Pinpoint the cell where the given text exists, returning its (X, Y) midpoint coordinate. 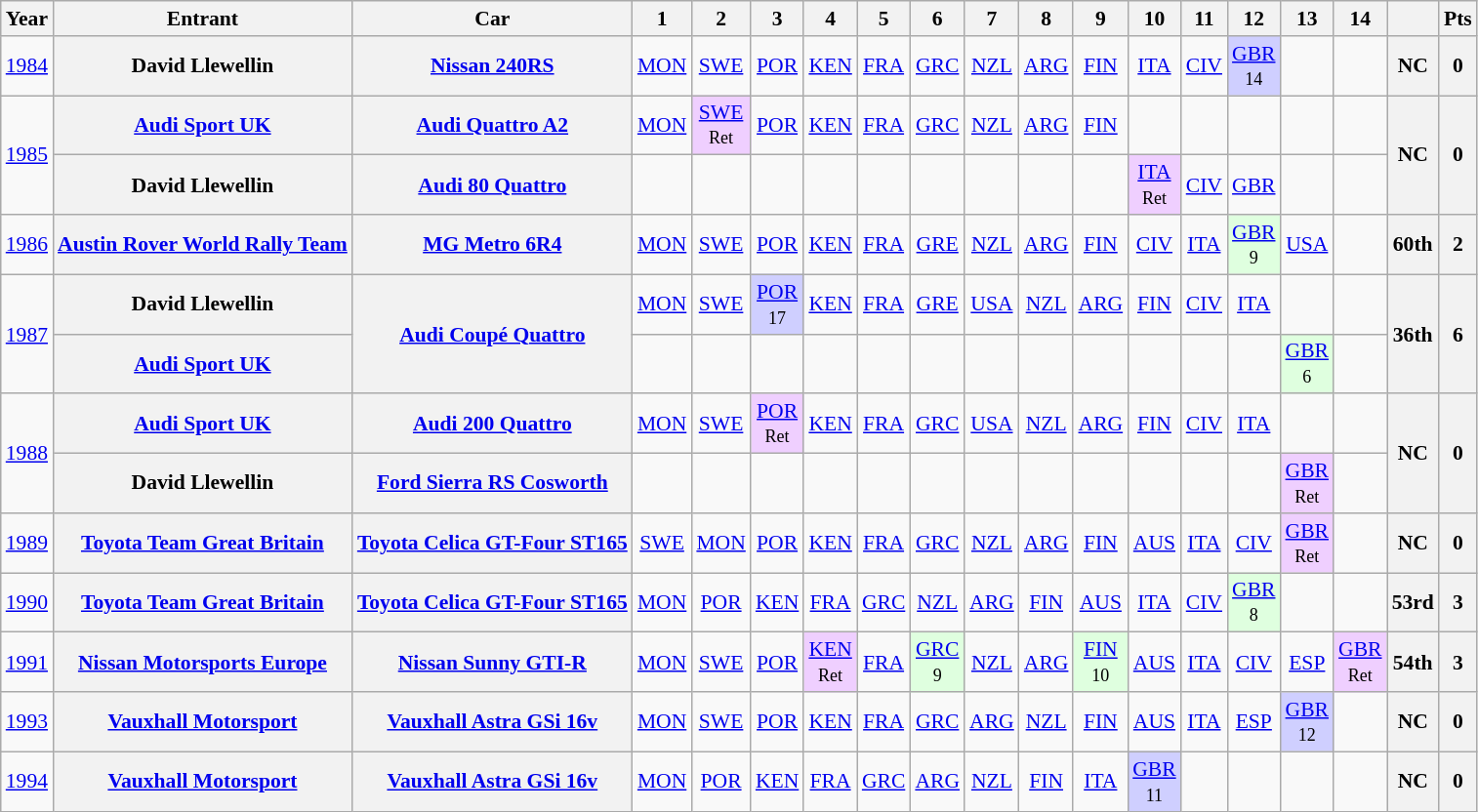
1988 (27, 454)
GBR12 (1308, 722)
Audi Coupé Quattro (492, 334)
Audi 200 Quattro (492, 424)
KENRet (830, 662)
FIN10 (1100, 662)
GBR14 (1253, 66)
1986 (27, 244)
POR17 (777, 304)
1984 (27, 66)
Pts (1458, 19)
Nissan Sunny GTI-R (492, 662)
1 (662, 19)
1991 (27, 662)
Austin Rover World Rally Team (203, 244)
GBR11 (1154, 781)
Year (27, 19)
12 (1253, 19)
1985 (27, 155)
13 (1308, 19)
PORRet (777, 424)
1987 (27, 334)
Audi 80 Quattro (492, 185)
5 (884, 19)
7 (992, 19)
53rd (1414, 603)
GRC9 (937, 662)
60th (1414, 244)
GBR (1253, 185)
1993 (27, 722)
Nissan 240RS (492, 66)
54th (1414, 662)
GBR6 (1308, 363)
Entrant (203, 19)
SWERet (720, 125)
ITARet (1154, 185)
1989 (27, 543)
8 (1047, 19)
Car (492, 19)
MG Metro 6R4 (492, 244)
Nissan Motorsports Europe (203, 662)
GBR9 (1253, 244)
9 (1100, 19)
Audi Quattro A2 (492, 125)
Ford Sierra RS Cosworth (492, 484)
GBR8 (1253, 603)
11 (1205, 19)
1994 (27, 781)
10 (1154, 19)
1990 (27, 603)
14 (1361, 19)
36th (1414, 334)
4 (830, 19)
